Search for the cell housing the specified text and yield its [X, Y] center coordinate. 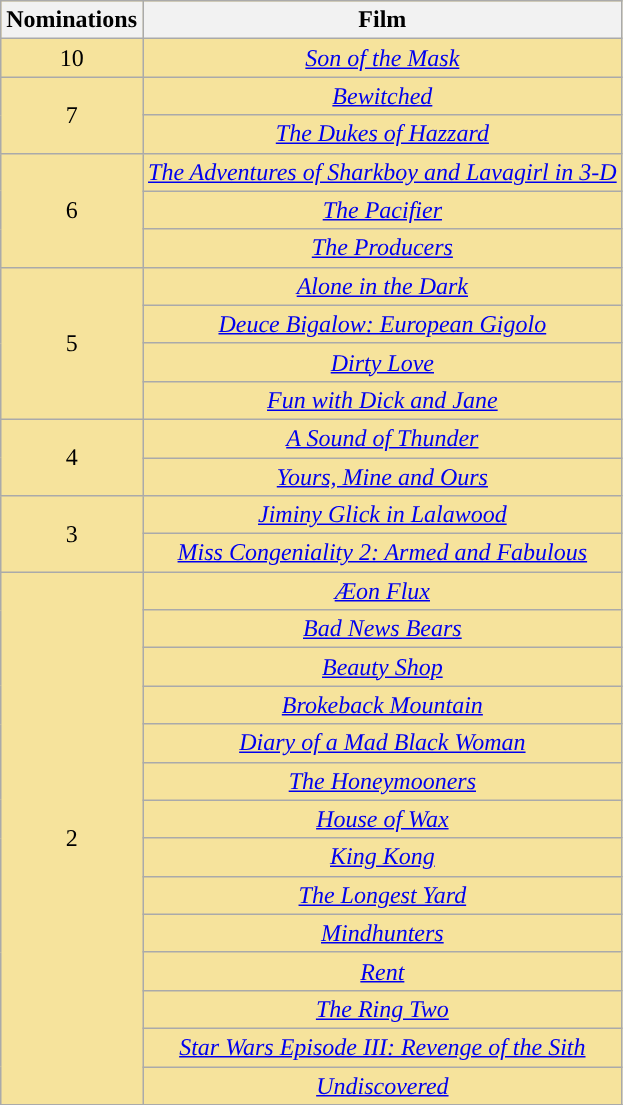
House of Wax [382, 819]
Diary of a Mad Black Woman [382, 743]
Jiminy Glick in Lalawood [382, 515]
4 [72, 457]
Brokeback Mountain [382, 705]
Fun with Dick and Jane [382, 400]
The Adventures of Sharkboy and Lavagirl in 3-D [382, 172]
5 [72, 343]
The Producers [382, 248]
10 [72, 58]
2 [72, 838]
Rent [382, 971]
The Ring Two [382, 1009]
Beauty Shop [382, 667]
Mindhunters [382, 933]
7 [72, 115]
Bad News Bears [382, 629]
The Pacifier [382, 210]
Nominations [72, 20]
Miss Congeniality 2: Armed and Fabulous [382, 553]
Yours, Mine and Ours [382, 477]
Æon Flux [382, 591]
Alone in the Dark [382, 286]
Star Wars Episode III: Revenge of the Sith [382, 1047]
Film [382, 20]
Deuce Bigalow: European Gigolo [382, 324]
Dirty Love [382, 362]
King Kong [382, 857]
Bewitched [382, 96]
3 [72, 534]
A Sound of Thunder [382, 438]
Undiscovered [382, 1085]
6 [72, 210]
The Longest Yard [382, 895]
The Honeymooners [382, 781]
Son of the Mask [382, 58]
The Dukes of Hazzard [382, 134]
